For the text-containing cell, return its midpoint in (x, y) coordinate format. 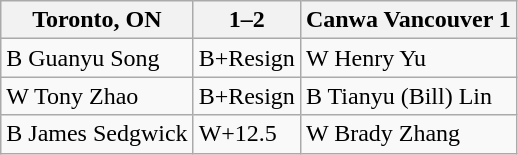
W Tony Zhao (97, 96)
1–2 (246, 20)
Canwa Vancouver 1 (408, 20)
Toronto, ON (97, 20)
W Brady Zhang (408, 134)
W Henry Yu (408, 58)
W+12.5 (246, 134)
B Tianyu (Bill) Lin (408, 96)
B James Sedgwick (97, 134)
B Guanyu Song (97, 58)
